Capture the cell that displays the provided text and extract its (x, y) central coordinate. 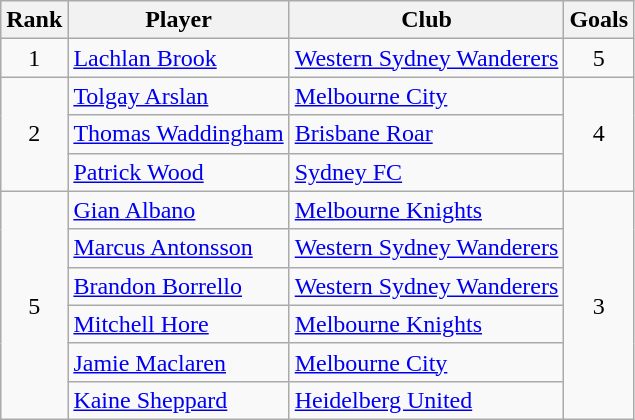
4 (599, 134)
Sydney FC (426, 172)
Player (178, 20)
Jamie Maclaren (178, 362)
3 (599, 305)
Marcus Antonsson (178, 248)
Brisbane Roar (426, 134)
Rank (34, 20)
2 (34, 134)
Mitchell Hore (178, 324)
Club (426, 20)
1 (34, 58)
Brandon Borrello (178, 286)
Patrick Wood (178, 172)
Thomas Waddingham (178, 134)
Gian Albano (178, 210)
Lachlan Brook (178, 58)
Heidelberg United (426, 400)
Kaine Sheppard (178, 400)
Tolgay Arslan (178, 96)
Goals (599, 20)
